Extract the [x, y] coordinate from the center of the cell holding the provided text.  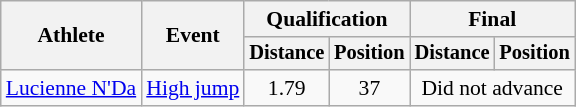
37 [369, 88]
Qualification [326, 19]
Athlete [71, 36]
Lucienne N'Da [71, 88]
High jump [192, 88]
1.79 [286, 88]
Did not advance [492, 88]
Event [192, 36]
Final [492, 19]
